Determine the [x, y] coordinate at the center of the cell enclosing the given text.  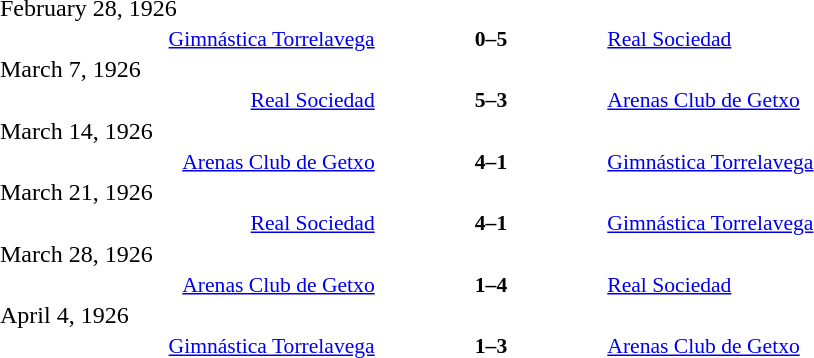
0–5 [492, 38]
1–4 [492, 284]
5–3 [492, 100]
